Return the (x, y) coordinate for the center point of the cell that contains the specified text.  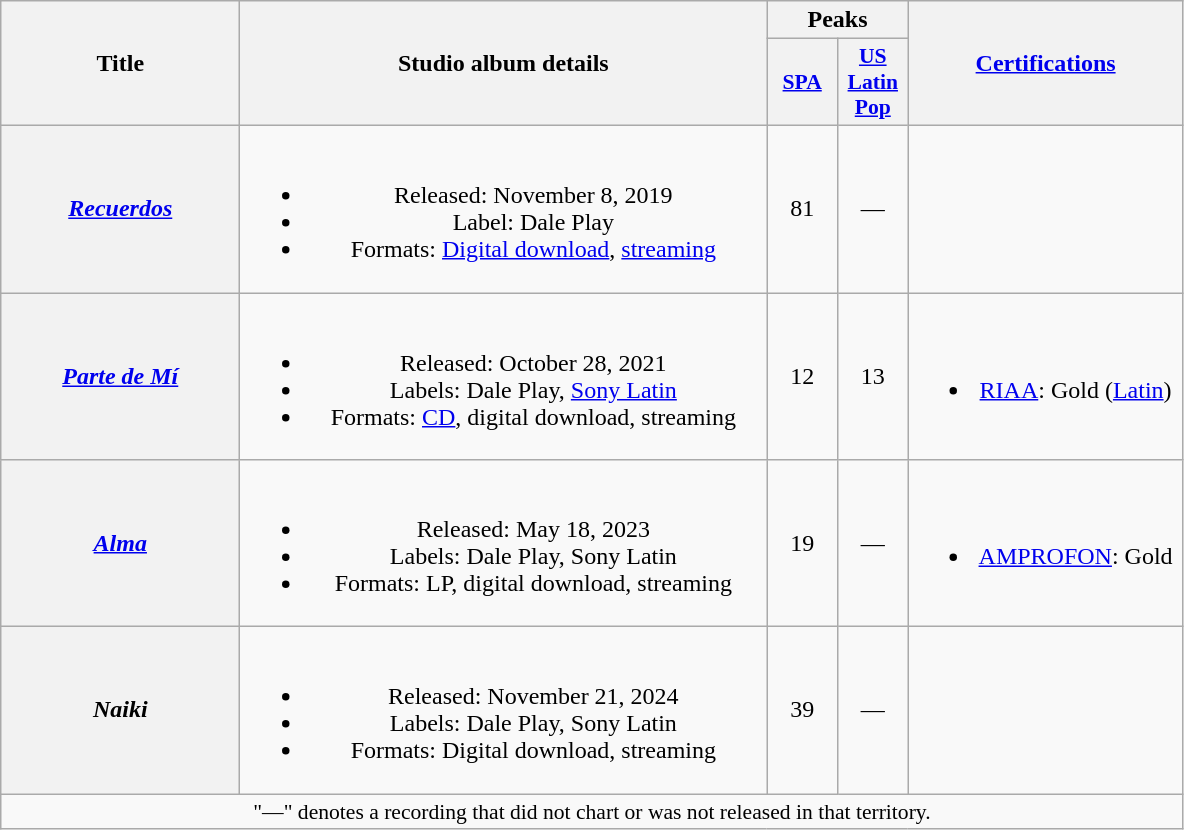
Released: November 8, 2019Label: Dale PlayFormats: Digital download, streaming (504, 208)
Certifications (1046, 64)
Studio album details (504, 64)
SPA (802, 82)
13 (872, 376)
Naiki (120, 710)
"—" denotes a recording that did not chart or was not released in that territory. (592, 812)
12 (802, 376)
Alma (120, 544)
39 (802, 710)
AMPROFON: Gold (1046, 544)
USLatinPop (872, 82)
81 (802, 208)
Parte de Mí (120, 376)
19 (802, 544)
RIAA: Gold (Latin) (1046, 376)
Recuerdos (120, 208)
Title (120, 64)
Released: October 28, 2021Labels: Dale Play, Sony LatinFormats: CD, digital download, streaming (504, 376)
Released: May 18, 2023Labels: Dale Play, Sony LatinFormats: LP, digital download, streaming (504, 544)
Peaks (838, 20)
Released: November 21, 2024Labels: Dale Play, Sony LatinFormats: Digital download, streaming (504, 710)
